Extract the [X, Y] coordinate from the center of the cell holding the provided text.  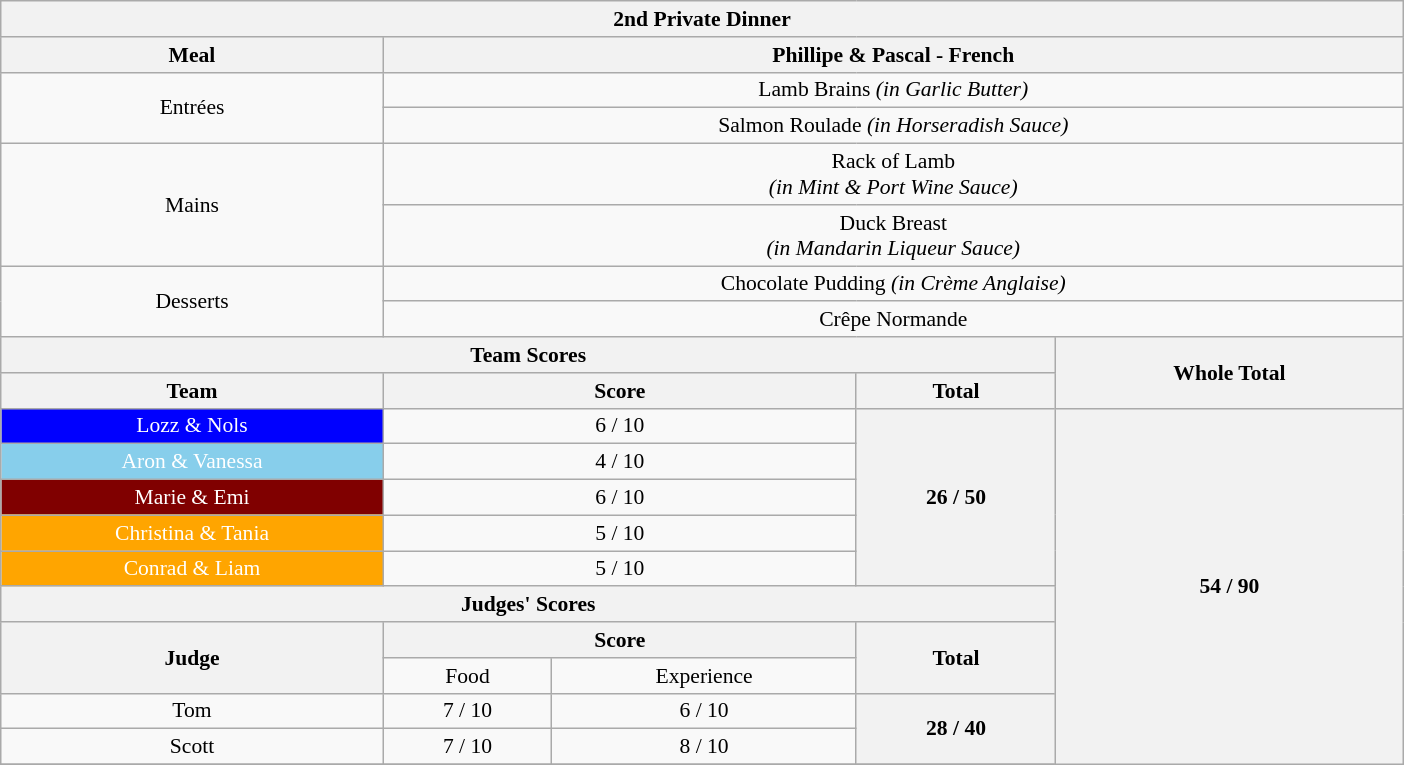
Judge [192, 658]
Marie & Emi [192, 498]
Scott [192, 747]
Aron & Vanessa [192, 462]
2nd Private Dinner [702, 19]
Christina & Tania [192, 533]
Experience [704, 676]
Duck Breast(in Mandarin Liqueur Sauce) [893, 236]
26 / 50 [956, 497]
Crêpe Normande [893, 320]
Rack of Lamb(in Mint & Port Wine Sauce) [893, 174]
Team Scores [528, 355]
Salmon Roulade (in Horseradish Sauce) [893, 126]
28 / 40 [956, 728]
Meal [192, 55]
Conrad & Liam [192, 569]
Desserts [192, 302]
Lozz & Nols [192, 426]
Lamb Brains (in Garlic Butter) [893, 90]
Chocolate Pudding (in Crème Anglaise) [893, 284]
Tom [192, 711]
4 / 10 [620, 462]
54 / 90 [1230, 586]
Whole Total [1230, 372]
Team [192, 391]
Phillipe & Pascal - French [893, 55]
Food [467, 676]
8 / 10 [704, 747]
Judges' Scores [528, 605]
Mains [192, 205]
Entrées [192, 108]
